Scan for the cell matching the given text and deliver its (x, y) coordinate at center. 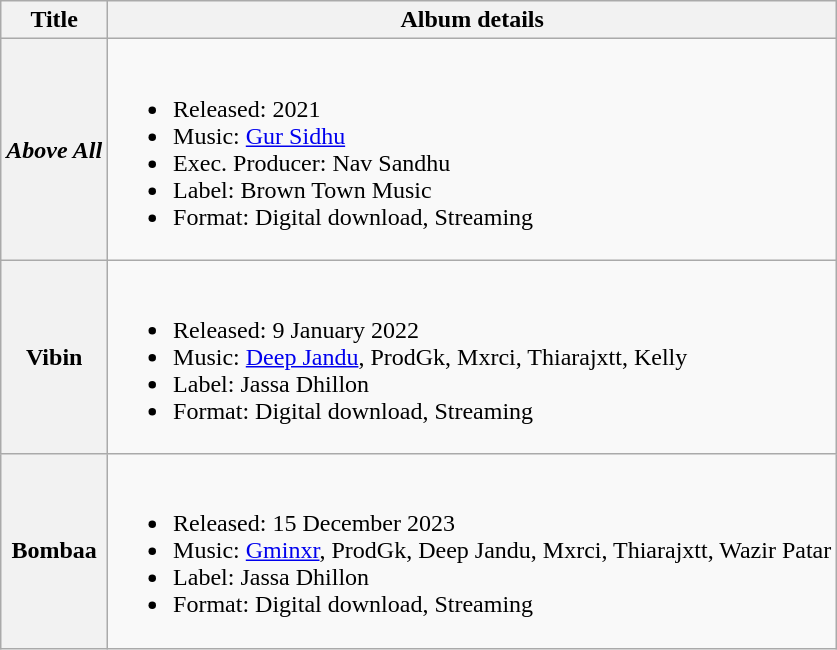
Title (54, 20)
Bombaa (54, 551)
Album details (472, 20)
Released: 15 December 2023Music: Gminxr, ProdGk, Deep Jandu, Mxrci, Thiarajxtt, Wazir PatarLabel: Jassa DhillonFormat: Digital download, Streaming (472, 551)
Released: 2021Music: Gur SidhuExec. Producer: Nav SandhuLabel: Brown Town MusicFormat: Digital download, Streaming (472, 150)
Vibin (54, 357)
Above All (54, 150)
Released: 9 January 2022Music: Deep Jandu, ProdGk, Mxrci, Thiarajxtt, KellyLabel: Jassa DhillonFormat: Digital download, Streaming (472, 357)
